Find where the given text appears and provide that cell's center as (X, Y) coordinate. 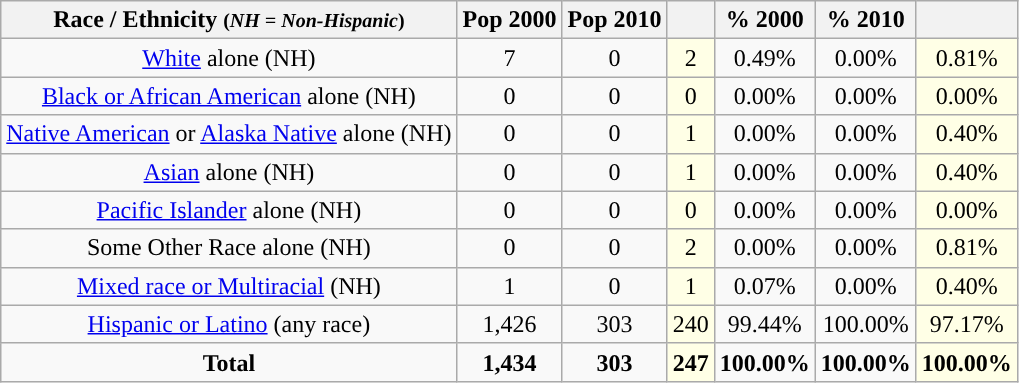
1,434 (510, 362)
% 2000 (764, 20)
White alone (NH) (229, 58)
Pop 2000 (510, 20)
% 2010 (866, 20)
1,426 (510, 324)
0.49% (764, 58)
Some Other Race alone (NH) (229, 248)
0.07% (764, 286)
Total (229, 362)
240 (690, 324)
Native American or Alaska Native alone (NH) (229, 134)
97.17% (966, 324)
Asian alone (NH) (229, 172)
99.44% (764, 324)
Mixed race or Multiracial (NH) (229, 286)
Race / Ethnicity (NH = Non-Hispanic) (229, 20)
Black or African American alone (NH) (229, 96)
Pop 2010 (614, 20)
Pacific Islander alone (NH) (229, 210)
7 (510, 58)
247 (690, 362)
Hispanic or Latino (any race) (229, 324)
